Scan for the cell matching the given text and deliver its [X, Y] coordinate at center. 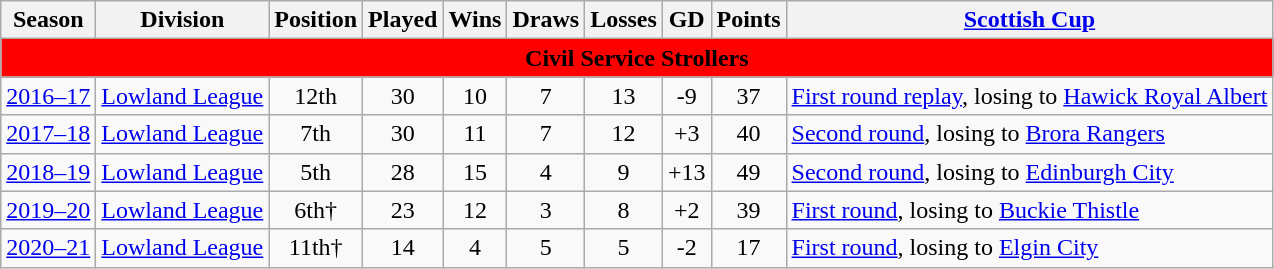
37 [748, 96]
10 [475, 96]
3 [546, 210]
-2 [686, 248]
Points [748, 20]
Second round, losing to Brora Rangers [1030, 134]
5th [316, 172]
40 [748, 134]
Draws [546, 20]
First round replay, losing to Hawick Royal Albert [1030, 96]
Division [182, 20]
49 [748, 172]
2018–19 [48, 172]
+2 [686, 210]
2019–20 [48, 210]
2017–18 [48, 134]
Civil Service Strollers [637, 58]
13 [624, 96]
Losses [624, 20]
2016–17 [48, 96]
11 [475, 134]
11th† [316, 248]
15 [475, 172]
39 [748, 210]
+13 [686, 172]
-9 [686, 96]
Played [403, 20]
Season [48, 20]
28 [403, 172]
12th [316, 96]
Wins [475, 20]
Second round, losing to Edinburgh City [1030, 172]
7th [316, 134]
Position [316, 20]
+3 [686, 134]
6th† [316, 210]
First round, losing to Buckie Thistle [1030, 210]
17 [748, 248]
2020–21 [48, 248]
Scottish Cup [1030, 20]
8 [624, 210]
GD [686, 20]
9 [624, 172]
23 [403, 210]
14 [403, 248]
First round, losing to Elgin City [1030, 248]
